Find where the given text appears and provide that cell's center as [x, y] coordinate. 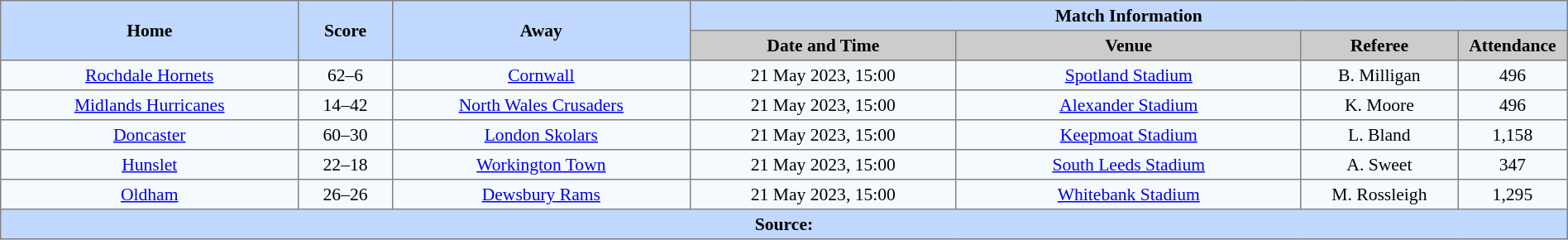
Keepmoat Stadium [1128, 135]
Oldham [150, 194]
Whitebank Stadium [1128, 194]
Away [541, 31]
North Wales Crusaders [541, 105]
Referee [1379, 46]
A. Sweet [1379, 165]
Doncaster [150, 135]
60–30 [346, 135]
South Leeds Stadium [1128, 165]
M. Rossleigh [1379, 194]
Source: [784, 224]
Score [346, 31]
K. Moore [1379, 105]
L. Bland [1379, 135]
347 [1513, 165]
22–18 [346, 165]
Cornwall [541, 75]
26–26 [346, 194]
Attendance [1513, 46]
Spotland Stadium [1128, 75]
1,158 [1513, 135]
Home [150, 31]
London Skolars [541, 135]
Midlands Hurricanes [150, 105]
Match Information [1128, 16]
Date and Time [823, 46]
Rochdale Hornets [150, 75]
1,295 [1513, 194]
Workington Town [541, 165]
Venue [1128, 46]
Hunslet [150, 165]
14–42 [346, 105]
62–6 [346, 75]
B. Milligan [1379, 75]
Dewsbury Rams [541, 194]
Alexander Stadium [1128, 105]
